Return the [x, y] coordinate for the center point of the cell that contains the specified text.  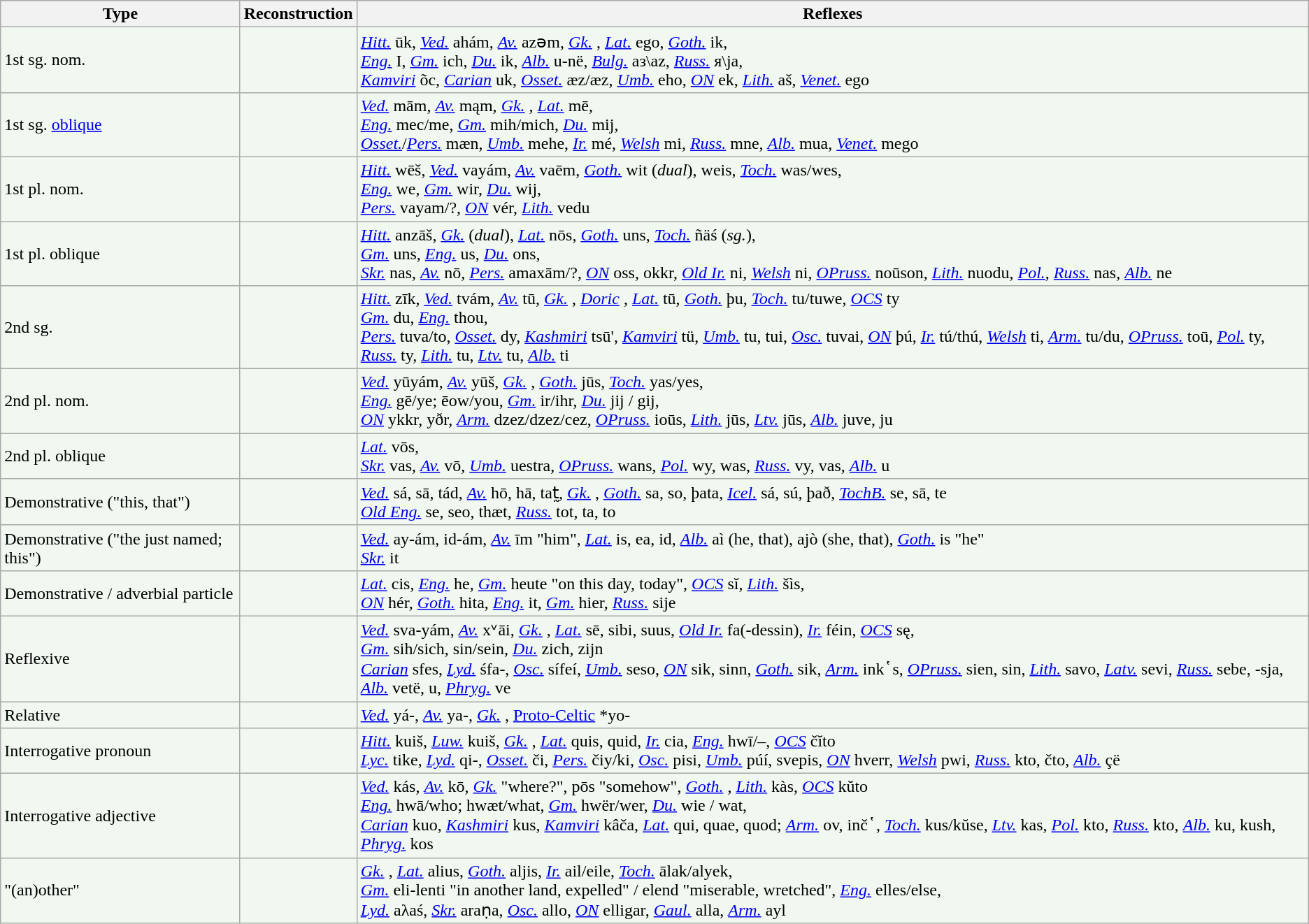
Ved. ay-ám, id-ám, Av. īm "him", Lat. is, ea, id, Alb. aì (he, that), ajò (she, that), Goth. is "he"Skr. it [832, 548]
Demonstrative ("this, that") [120, 502]
1st pl. nom. [120, 189]
1st sg. nom. [120, 60]
2nd pl. nom. [120, 401]
Reconstruction [298, 14]
Ved. yá-, Av. ya-, Gk. , Proto-Celtic *yo- [832, 715]
2nd sg. [120, 327]
Demonstrative / adverbial particle [120, 593]
Reflexive [120, 658]
1st sg. oblique [120, 124]
Interrogative pronoun [120, 751]
Lat. cis, Eng. he, Gm. heute "on this day, today", OCS sĭ, Lith. šìs,ON hér, Goth. hita, Eng. it, Gm. hier, Russ. sije [832, 593]
Demonstrative ("the just named; this") [120, 548]
Lat. vōs,Skr. vas, Av. vō, Umb. uestra, OPruss. wans, Pol. wy, was, Russ. vy, vas, Alb. u [832, 456]
Interrogative adjective [120, 816]
Type [120, 14]
Reflexes [832, 14]
Ved. sá, sā, tád, Av. hō, hā, tat̰, Gk. , Goth. sa, so, þata, Icel. sá, sú, það, TochB. se, sā, teOld Eng. se, seo, thæt, Russ. tot, ta, to [832, 502]
1st pl. oblique [120, 253]
"(an)other" [120, 890]
Relative [120, 715]
Ved. mām, Av. mąm, Gk. , Lat. mē,Eng. mec/me, Gm. mih/mich, Du. mij,Osset./Pers. mæn, Umb. mehe, Ir. mé, Welsh mi, Russ. mne, Alb. mua, Venet. mego [832, 124]
Hitt. wēš, Ved. vayám, Av. vaēm, Goth. wit (dual), weis, Toch. was/wes,Eng. we, Gm. wir, Du. wij,Pers. vayam/?, ON vér, Lith. vedu [832, 189]
2nd pl. oblique [120, 456]
